Search for the cell housing the specified text and yield its (X, Y) center coordinate. 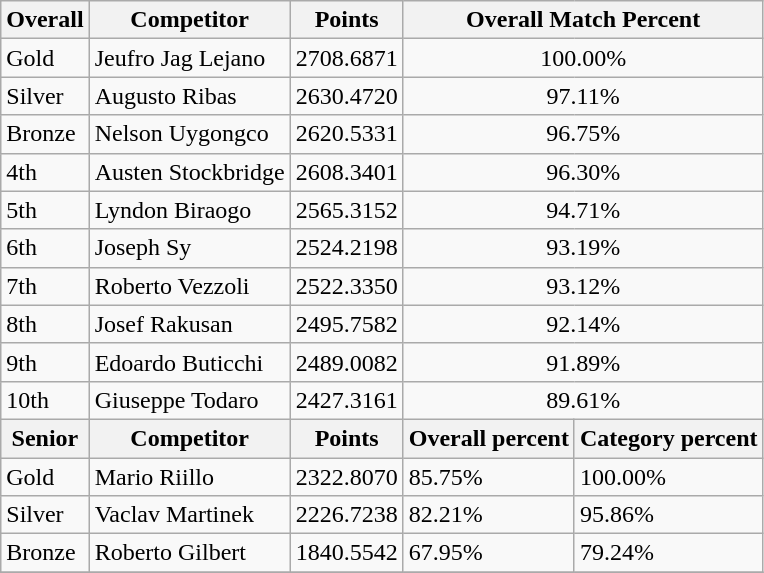
2427.3161 (346, 400)
92.14% (583, 324)
6th (45, 248)
2226.7238 (346, 515)
4th (45, 172)
5th (45, 210)
Joseph Sy (190, 248)
82.21% (488, 515)
9th (45, 362)
96.75% (583, 134)
7th (45, 286)
79.24% (668, 553)
93.12% (583, 286)
Giuseppe Todaro (190, 400)
93.19% (583, 248)
2608.3401 (346, 172)
2522.3350 (346, 286)
Category percent (668, 438)
2524.2198 (346, 248)
2620.5331 (346, 134)
2630.4720 (346, 96)
Overall (45, 20)
2322.8070 (346, 477)
8th (45, 324)
Overall Match Percent (583, 20)
Roberto Vezzoli (190, 286)
Lyndon Biraogo (190, 210)
Edoardo Buticchi (190, 362)
97.11% (583, 96)
10th (45, 400)
2495.7582 (346, 324)
Senior (45, 438)
67.95% (488, 553)
Josef Rakusan (190, 324)
95.86% (668, 515)
Vaclav Martinek (190, 515)
Roberto Gilbert (190, 553)
91.89% (583, 362)
Nelson Uygongco (190, 134)
94.71% (583, 210)
85.75% (488, 477)
2708.6871 (346, 58)
Austen Stockbridge (190, 172)
Mario Riillo (190, 477)
89.61% (583, 400)
96.30% (583, 172)
Augusto Ribas (190, 96)
Overall percent (488, 438)
1840.5542 (346, 553)
Jeufro Jag Lejano (190, 58)
2565.3152 (346, 210)
2489.0082 (346, 362)
